From the cell containing the given text, extract its center point as (x, y) coordinate. 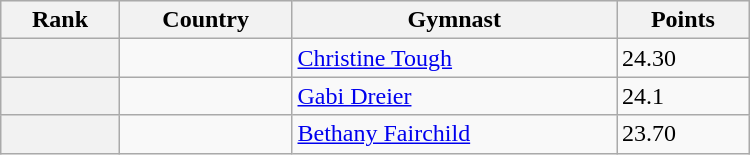
24.30 (684, 58)
Rank (60, 20)
Bethany Fairchild (454, 134)
Gabi Dreier (454, 96)
Country (206, 20)
23.70 (684, 134)
Christine Tough (454, 58)
Points (684, 20)
Gymnast (454, 20)
24.1 (684, 96)
